Capture the cell that displays the provided text and extract its [x, y] central coordinate. 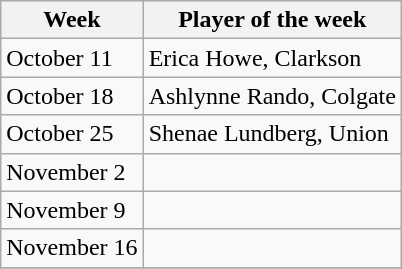
November 2 [72, 172]
Player of the week [272, 20]
November 9 [72, 210]
October 25 [72, 134]
October 18 [72, 96]
Week [72, 20]
November 16 [72, 248]
Ashlynne Rando, Colgate [272, 96]
October 11 [72, 58]
Erica Howe, Clarkson [272, 58]
Shenae Lundberg, Union [272, 134]
